Find where the given text appears and provide that cell's center as [x, y] coordinate. 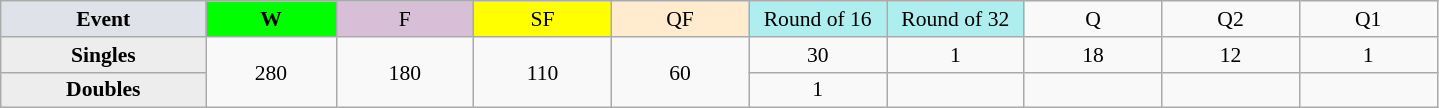
60 [680, 72]
SF [543, 19]
Q [1093, 19]
F [405, 19]
30 [818, 55]
18 [1093, 55]
280 [271, 72]
Q2 [1231, 19]
Round of 32 [955, 19]
180 [405, 72]
W [271, 19]
12 [1231, 55]
Event [104, 19]
Doubles [104, 90]
QF [680, 19]
Singles [104, 55]
110 [543, 72]
Q1 [1368, 19]
Round of 16 [818, 19]
